Search for the cell housing the specified text and yield its (x, y) center coordinate. 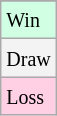
Draw (28, 58)
Win (28, 20)
Loss (28, 96)
